Search for the cell housing the specified text and yield its [X, Y] center coordinate. 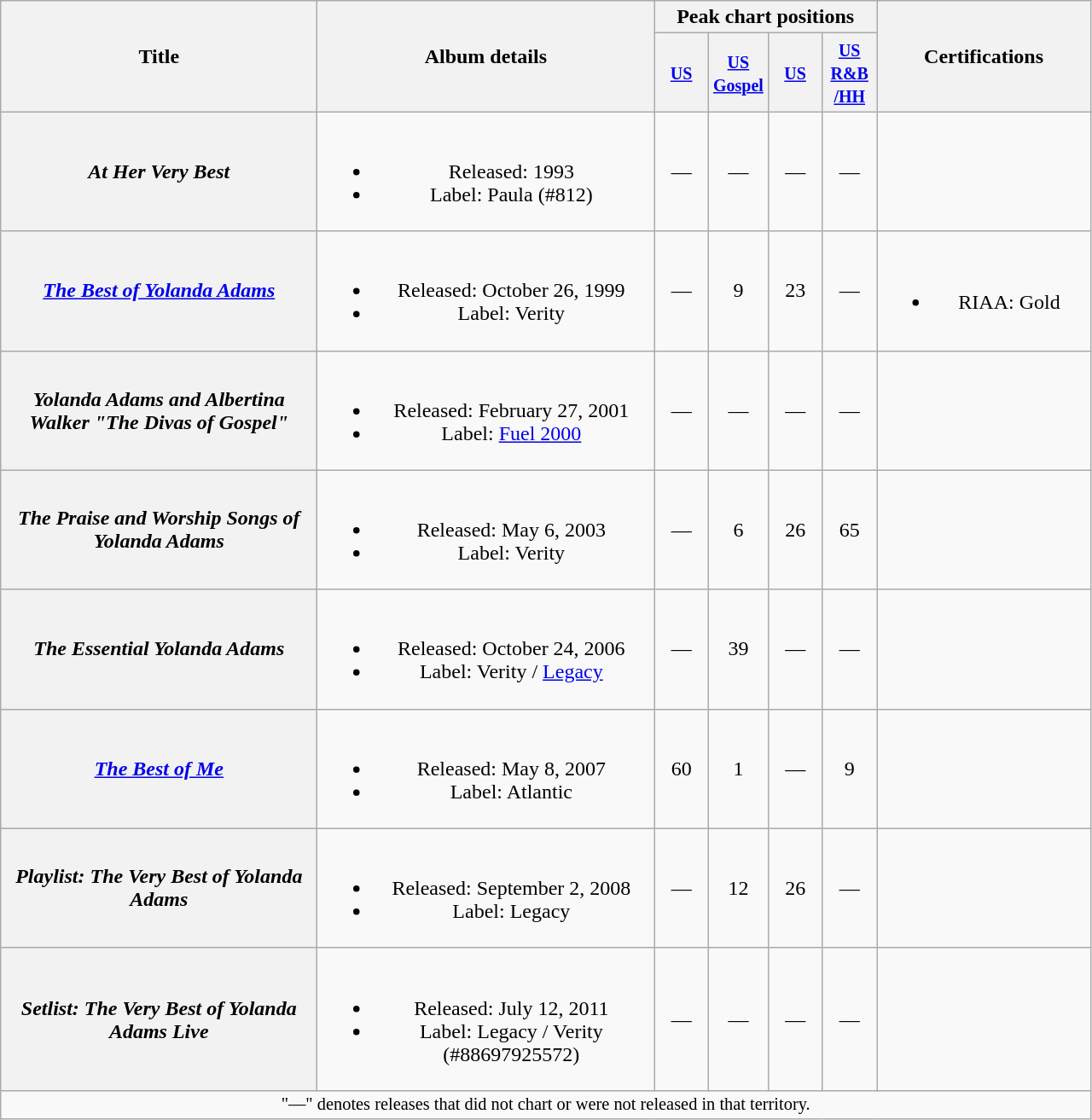
The Essential Yolanda Adams [159, 649]
"—" denotes releases that did not chart or were not released in that territory. [546, 1105]
65 [850, 530]
60 [682, 769]
RIAA: Gold [985, 291]
The Praise and Worship Songs of Yolanda Adams [159, 530]
1 [738, 769]
Released: September 2, 2008Label: Legacy [486, 888]
Title [159, 56]
Album details [486, 56]
The Best of Yolanda Adams [159, 291]
Released: February 27, 2001Label: Fuel 2000 [486, 410]
Released: October 24, 2006Label: Verity / Legacy [486, 649]
At Her Very Best [159, 171]
Peak chart positions [766, 17]
Released: October 26, 1999Label: Verity [486, 291]
The Best of Me [159, 769]
Setlist: The Very Best of Yolanda Adams Live [159, 1018]
US Gospel [738, 73]
6 [738, 530]
Certifications [985, 56]
Released: 1993Label: Paula (#812) [486, 171]
23 [795, 291]
Released: May 8, 2007Label: Atlantic [486, 769]
Playlist: The Very Best of Yolanda Adams [159, 888]
12 [738, 888]
Yolanda Adams and Albertina Walker "The Divas of Gospel" [159, 410]
Released: May 6, 2003Label: Verity [486, 530]
Released: July 12, 2011Label: Legacy / Verity (#88697925572) [486, 1018]
USR&B/HH [850, 73]
39 [738, 649]
